Search for the cell housing the specified text and yield its (x, y) center coordinate. 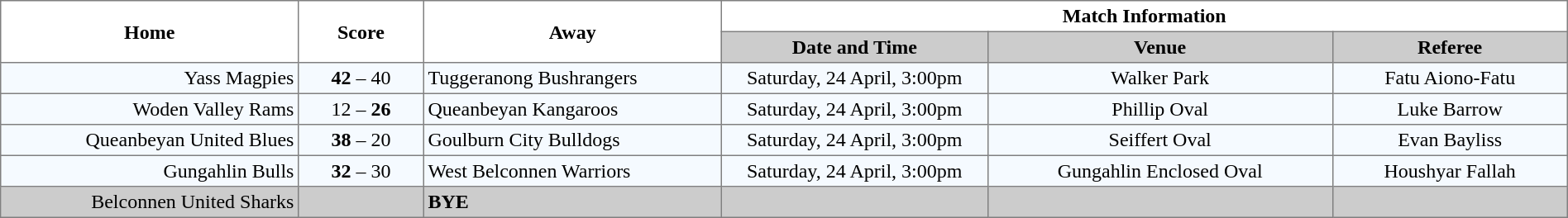
Evan Bayliss (1450, 140)
Luke Barrow (1450, 109)
12 – 26 (361, 109)
Tuggeranong Bushrangers (572, 78)
Queanbeyan Kangaroos (572, 109)
42 – 40 (361, 78)
Phillip Oval (1159, 109)
West Belconnen Warriors (572, 171)
BYE (572, 202)
Date and Time (854, 47)
Belconnen United Sharks (150, 202)
Queanbeyan United Blues (150, 140)
Home (150, 31)
Referee (1450, 47)
Match Information (1145, 17)
Walker Park (1159, 78)
Yass Magpies (150, 78)
Goulburn City Bulldogs (572, 140)
Gungahlin Bulls (150, 171)
Away (572, 31)
Woden Valley Rams (150, 109)
38 – 20 (361, 140)
Gungahlin Enclosed Oval (1159, 171)
Houshyar Fallah (1450, 171)
32 – 30 (361, 171)
Venue (1159, 47)
Seiffert Oval (1159, 140)
Fatu Aiono-Fatu (1450, 78)
Score (361, 31)
